Pinpoint the cell where the given text exists, returning its [x, y] midpoint coordinate. 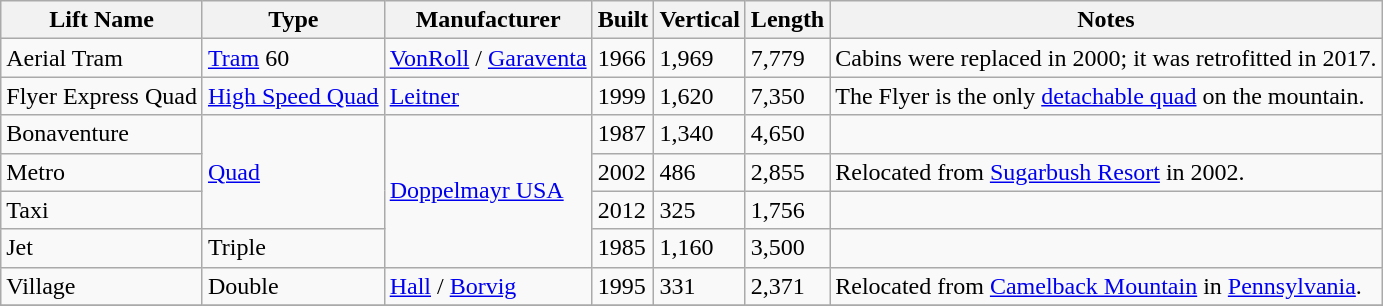
Hall / Borvig [488, 286]
2012 [623, 210]
1995 [623, 286]
The Flyer is the only detachable quad on the mountain. [1106, 96]
Leitner [488, 96]
2002 [623, 172]
1985 [623, 248]
Lift Name [102, 20]
7,779 [787, 58]
Cabins were replaced in 2000; it was retrofitted in 2017. [1106, 58]
Tram 60 [293, 58]
Flyer Express Quad [102, 96]
Jet [102, 248]
1,756 [787, 210]
Taxi [102, 210]
Relocated from Camelback Mountain in Pennsylvania. [1106, 286]
331 [700, 286]
1987 [623, 134]
VonRoll / Garaventa [488, 58]
Manufacturer [488, 20]
High Speed Quad [293, 96]
1,969 [700, 58]
325 [700, 210]
Type [293, 20]
Triple [293, 248]
Bonaventure [102, 134]
7,350 [787, 96]
Notes [1106, 20]
Length [787, 20]
Relocated from Sugarbush Resort in 2002. [1106, 172]
2,371 [787, 286]
Metro [102, 172]
2,855 [787, 172]
Doppelmayr USA [488, 191]
1966 [623, 58]
1,160 [700, 248]
Vertical [700, 20]
3,500 [787, 248]
Village [102, 286]
1,620 [700, 96]
Quad [293, 172]
Double [293, 286]
1,340 [700, 134]
4,650 [787, 134]
486 [700, 172]
Aerial Tram [102, 58]
Built [623, 20]
1999 [623, 96]
